Determine the (x, y) coordinate at the center of the cell enclosing the given text.  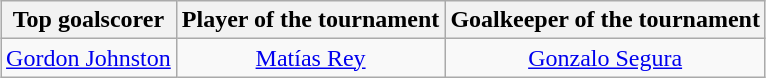
Gonzalo Segura (606, 58)
Goalkeeper of the tournament (606, 20)
Top goalscorer (89, 20)
Gordon Johnston (89, 58)
Player of the tournament (310, 20)
Matías Rey (310, 58)
